Capture the cell that displays the provided text and extract its [X, Y] central coordinate. 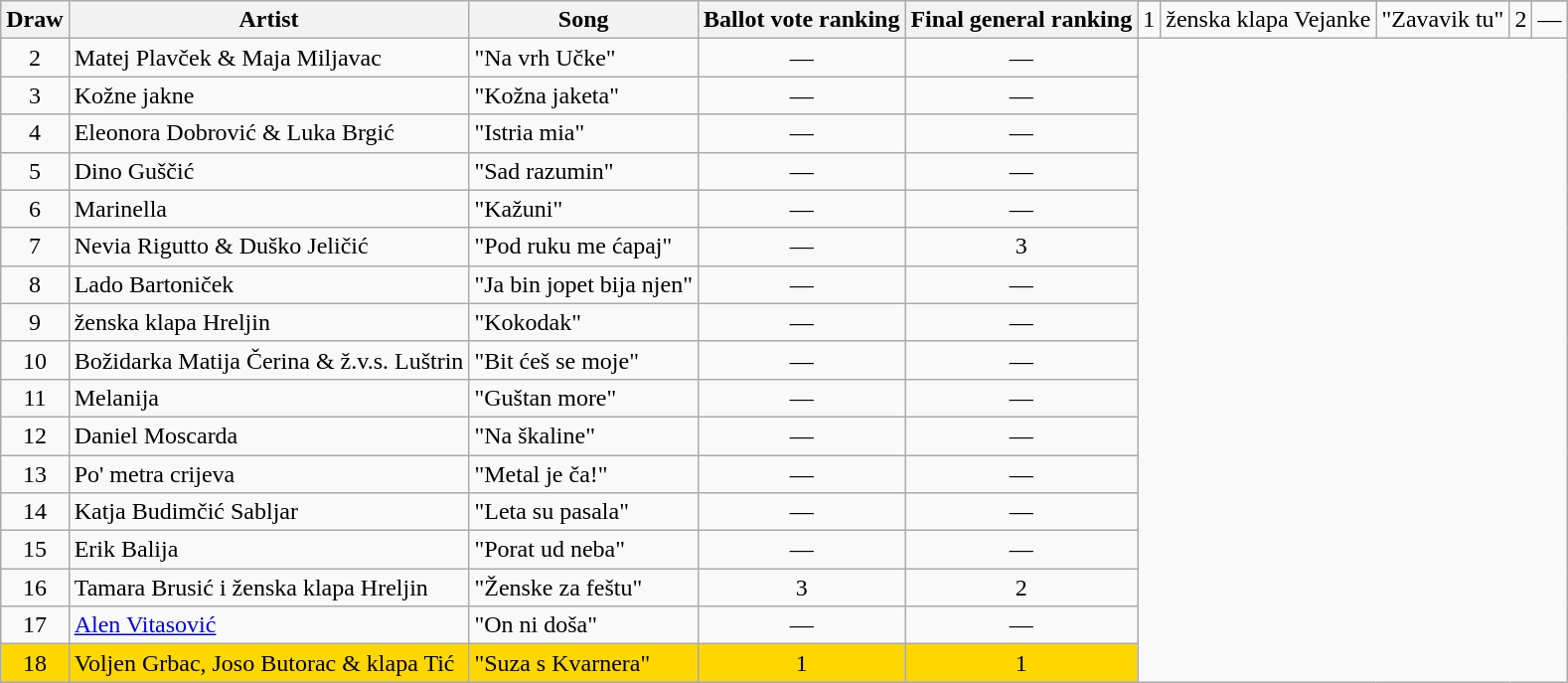
Ballot vote ranking [802, 20]
17 [35, 625]
4 [35, 133]
"Pod ruku me ćapaj" [584, 247]
9 [35, 322]
"Metal je ča!" [584, 474]
Katja Budimčić Sabljar [268, 512]
Dino Guščić [268, 171]
"Ja bin jopet bija njen" [584, 284]
"Sad razumin" [584, 171]
16 [35, 588]
13 [35, 474]
"Zavavik tu" [1443, 20]
Artist [268, 20]
"Porat ud neba" [584, 550]
18 [35, 663]
Final general ranking [1021, 20]
Lado Bartoniček [268, 284]
15 [35, 550]
"Guštan more" [584, 398]
Daniel Moscarda [268, 435]
Nevia Rigutto & Duško Jeličić [268, 247]
8 [35, 284]
Eleonora Dobrović & Luka Brgić [268, 133]
ženska klapa Hreljin [268, 322]
"Ženske za feštu" [584, 588]
"Bit ćeš se moje" [584, 360]
10 [35, 360]
Erik Balija [268, 550]
"Na vrh Učke" [584, 58]
"Na škaline" [584, 435]
"Kažuni" [584, 209]
"Kožna jaketa" [584, 95]
Po' metra crijeva [268, 474]
5 [35, 171]
Melanija [268, 398]
Kožne jakne [268, 95]
Song [584, 20]
7 [35, 247]
Draw [35, 20]
"On ni doša" [584, 625]
"Suza s Kvarnera" [584, 663]
12 [35, 435]
Matej Plavček & Maja Miljavac [268, 58]
6 [35, 209]
14 [35, 512]
"Istria mia" [584, 133]
Alen Vitasović [268, 625]
11 [35, 398]
Voljen Grbac, Joso Butorac & klapa Tić [268, 663]
ženska klapa Vejanke [1268, 20]
Božidarka Matija Čerina & ž.v.s. Luštrin [268, 360]
Marinella [268, 209]
"Leta su pasala" [584, 512]
Tamara Brusić i ženska klapa Hreljin [268, 588]
"Kokodak" [584, 322]
